Determine the (X, Y) coordinate at the center of the cell enclosing the given text.  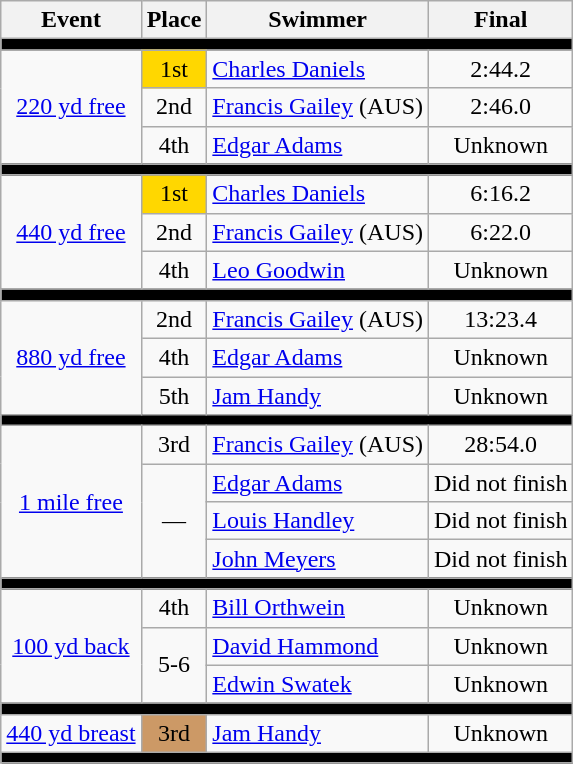
13:23.4 (501, 319)
100 yd back (71, 646)
6:22.0 (501, 232)
440 yd breast (71, 733)
2:46.0 (501, 107)
6:16.2 (501, 194)
Louis Handley (318, 521)
Final (501, 20)
220 yd free (71, 107)
Leo Goodwin (318, 270)
5-6 (174, 665)
440 yd free (71, 232)
1 mile free (71, 502)
Event (71, 20)
David Hammond (318, 646)
28:54.0 (501, 445)
— (174, 521)
5th (174, 395)
2:44.2 (501, 69)
John Meyers (318, 559)
Place (174, 20)
Swimmer (318, 20)
880 yd free (71, 357)
Bill Orthwein (318, 608)
Edwin Swatek (318, 684)
